Identify which cell holds the provided text, then report its [X, Y] central coordinate. 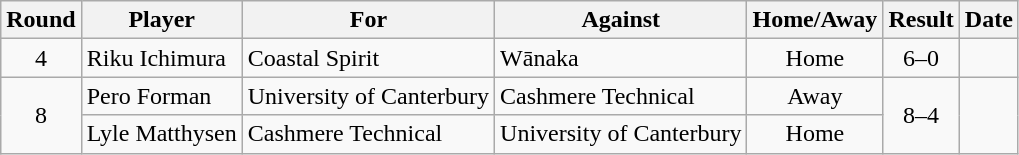
Against [621, 20]
4 [41, 58]
For [368, 20]
Round [41, 20]
Coastal Spirit [368, 58]
Home/Away [815, 20]
Lyle Matthysen [162, 134]
8 [41, 115]
6–0 [921, 58]
Away [815, 96]
Pero Forman [162, 96]
Date [988, 20]
8–4 [921, 115]
Riku Ichimura [162, 58]
Result [921, 20]
Wānaka [621, 58]
Player [162, 20]
